Provide the [X, Y] coordinate of the cell's center where the given text is located.  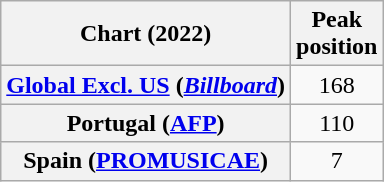
Spain (PROMUSICAE) [146, 161]
168 [337, 85]
Peakposition [337, 34]
Global Excl. US (Billboard) [146, 85]
110 [337, 123]
7 [337, 161]
Portugal (AFP) [146, 123]
Chart (2022) [146, 34]
